Extract the [x, y] coordinate from the center of the cell holding the provided text.  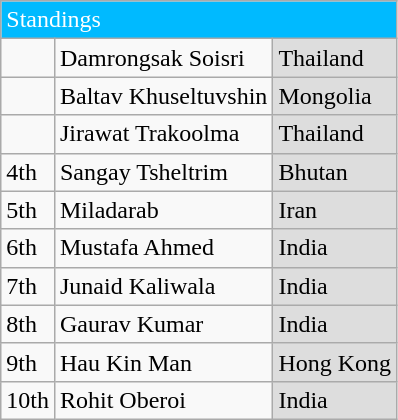
Rohit Oberoi [163, 400]
Hong Kong [335, 362]
Mustafa Ahmed [163, 248]
Sangay Tsheltrim [163, 172]
8th [28, 324]
Hau Kin Man [163, 362]
Mongolia [335, 96]
Iran [335, 210]
Gaurav Kumar [163, 324]
7th [28, 286]
Bhutan [335, 172]
Jirawat Trakoolma [163, 134]
9th [28, 362]
10th [28, 400]
Junaid Kaliwala [163, 286]
6th [28, 248]
Damrongsak Soisri [163, 58]
Baltav Khuseltuvshin [163, 96]
Standings [199, 20]
4th [28, 172]
Miladarab [163, 210]
5th [28, 210]
